Provide the [X, Y] coordinate of the cell's center where the given text is located.  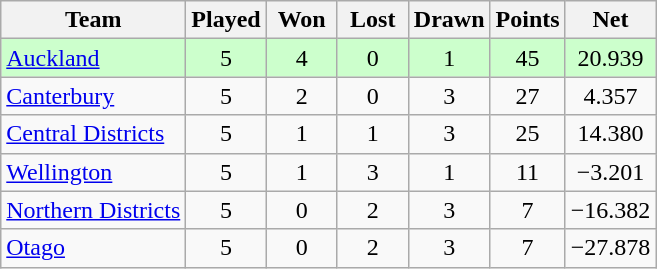
4.357 [610, 96]
Points [528, 20]
11 [528, 172]
Lost [372, 20]
4 [302, 58]
Wellington [94, 172]
20.939 [610, 58]
−16.382 [610, 210]
Team [94, 20]
Otago [94, 248]
−3.201 [610, 172]
Central Districts [94, 134]
Auckland [94, 58]
−27.878 [610, 248]
Net [610, 20]
Drawn [449, 20]
Won [302, 20]
45 [528, 58]
Played [226, 20]
25 [528, 134]
14.380 [610, 134]
27 [528, 96]
Canterbury [94, 96]
Northern Districts [94, 210]
